Return (X, Y) of the center of cell containing provided text 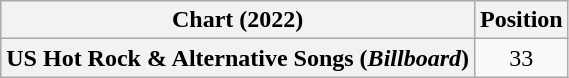
Position (521, 20)
US Hot Rock & Alternative Songs (Billboard) (238, 58)
Chart (2022) (238, 20)
33 (521, 58)
